Identify which cell holds the provided text, then report its (x, y) central coordinate. 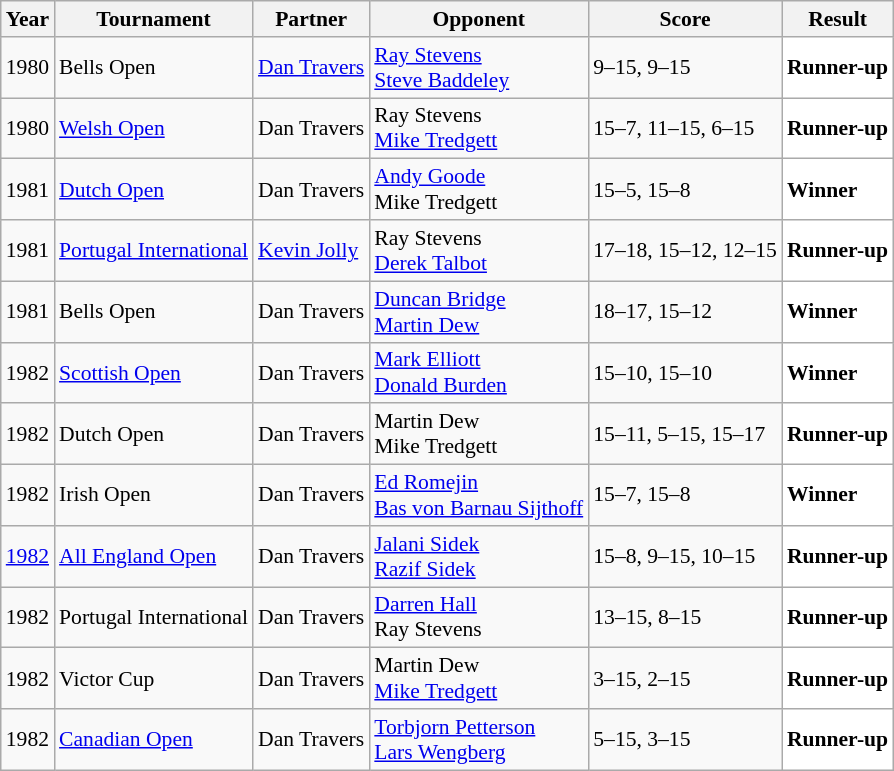
Ed Romejin Bas von Barnau Sijthoff (478, 496)
Andy Goode Mike Tredgett (478, 190)
Score (685, 19)
Ray Stevens Mike Tredgett (478, 128)
Darren Hall Ray Stevens (478, 618)
Jalani Sidek Razif Sidek (478, 556)
17–18, 15–12, 12–15 (685, 250)
Ray Stevens Derek Talbot (478, 250)
Welsh Open (154, 128)
Canadian Open (154, 740)
Duncan Bridge Martin Dew (478, 312)
Result (838, 19)
15–10, 15–10 (685, 372)
Mark Elliott Donald Burden (478, 372)
Ray Stevens Steve Baddeley (478, 68)
15–8, 9–15, 10–15 (685, 556)
9–15, 9–15 (685, 68)
Tournament (154, 19)
15–7, 11–15, 6–15 (685, 128)
Torbjorn Petterson Lars Wengberg (478, 740)
Opponent (478, 19)
5–15, 3–15 (685, 740)
Kevin Jolly (311, 250)
15–11, 5–15, 15–17 (685, 434)
Victor Cup (154, 678)
Partner (311, 19)
Year (28, 19)
18–17, 15–12 (685, 312)
Scottish Open (154, 372)
13–15, 8–15 (685, 618)
15–7, 15–8 (685, 496)
All England Open (154, 556)
Irish Open (154, 496)
3–15, 2–15 (685, 678)
15–5, 15–8 (685, 190)
